Pinpoint the cell where the given text exists, returning its (x, y) midpoint coordinate. 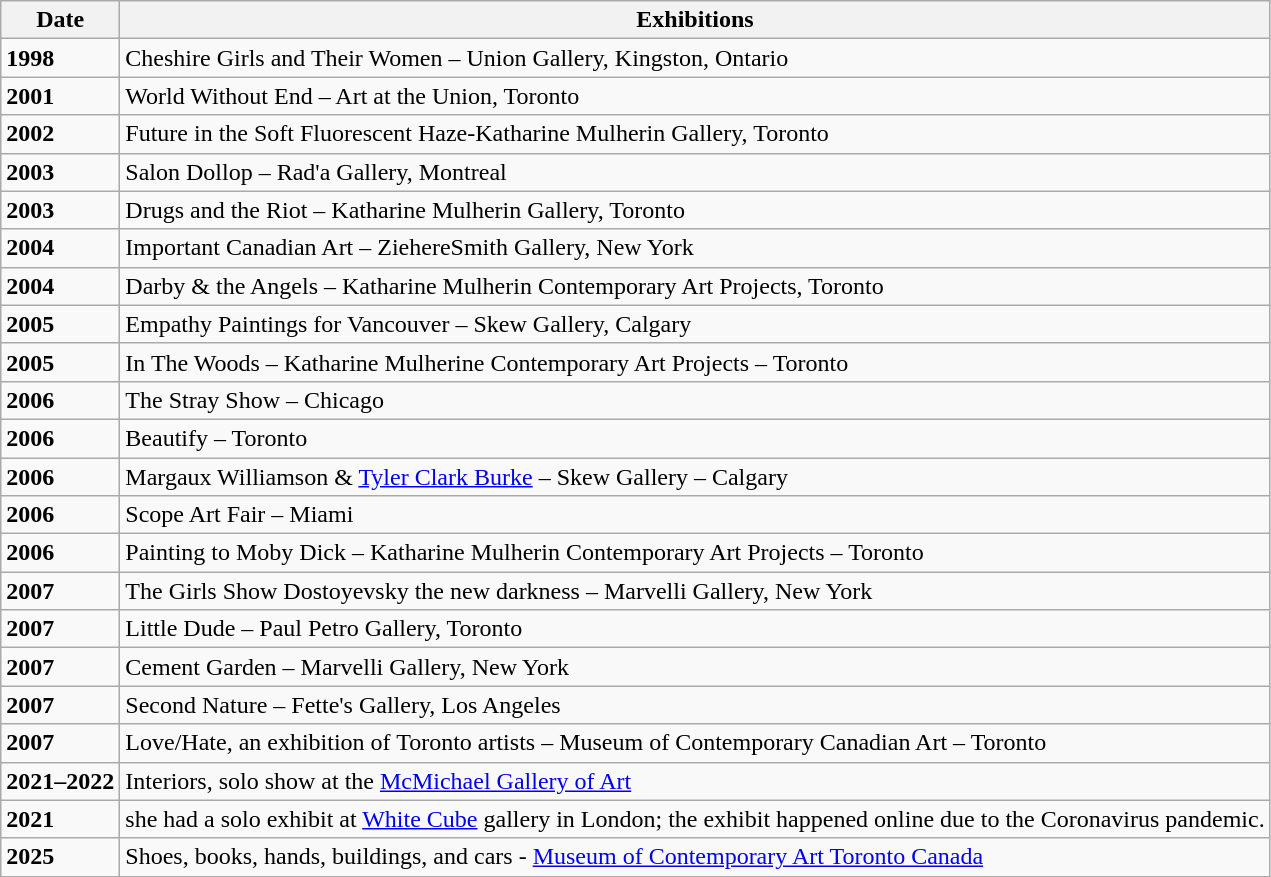
Salon Dollop – Rad'a Gallery, Montreal (695, 172)
Date (60, 20)
Scope Art Fair – Miami (695, 515)
she had a solo exhibit at White Cube gallery in London; the exhibit happened online due to the Coronavirus pandemic. (695, 819)
In The Woods – Katharine Mulherine Contemporary Art Projects – Toronto (695, 362)
Cheshire Girls and Their Women – Union Gallery, Kingston, Ontario (695, 58)
Cement Garden – Marvelli Gallery, New York (695, 667)
Margaux Williamson & Tyler Clark Burke – Skew Gallery – Calgary (695, 477)
World Without End – Art at the Union, Toronto (695, 96)
Drugs and the Riot – Katharine Mulherin Gallery, Toronto (695, 210)
Future in the Soft Fluorescent Haze-Katharine Mulherin Gallery, Toronto (695, 134)
Beautify – Toronto (695, 438)
1998 (60, 58)
Love/Hate, an exhibition of Toronto artists – Museum of Contemporary Canadian Art – Toronto (695, 743)
The Stray Show – Chicago (695, 400)
Important Canadian Art – ZiehereSmith Gallery, New York (695, 248)
The Girls Show Dostoyevsky the new darkness – Marvelli Gallery, New York (695, 591)
2025 (60, 857)
Interiors, solo show at the McMichael Gallery of Art (695, 781)
Exhibitions (695, 20)
Shoes, books, hands, buildings, and cars - Museum of Contemporary Art Toronto Canada (695, 857)
Painting to Moby Dick – Katharine Mulherin Contemporary Art Projects – Toronto (695, 553)
2021 (60, 819)
Little Dude – Paul Petro Gallery, Toronto (695, 629)
Darby & the Angels – Katharine Mulherin Contemporary Art Projects, Toronto (695, 286)
Second Nature – Fette's Gallery, Los Angeles (695, 705)
Empathy Paintings for Vancouver – Skew Gallery, Calgary (695, 324)
2001 (60, 96)
2021–2022 (60, 781)
2002 (60, 134)
